From the cell containing the given text, extract its center point as [x, y] coordinate. 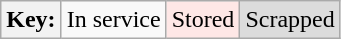
In service [114, 20]
Stored [203, 20]
Key: [31, 20]
Scrapped [290, 20]
